Scan for the cell matching the given text and deliver its (x, y) coordinate at center. 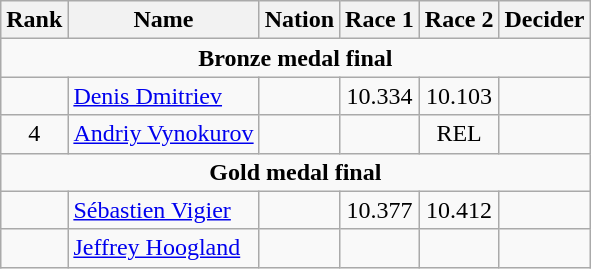
10.377 (380, 210)
10.334 (380, 96)
Gold medal final (296, 172)
Race 2 (459, 20)
10.412 (459, 210)
REL (459, 134)
Nation (299, 20)
Denis Dmitriev (164, 96)
Race 1 (380, 20)
Name (164, 20)
Decider (544, 20)
Jeffrey Hoogland (164, 248)
Sébastien Vigier (164, 210)
Rank (34, 20)
10.103 (459, 96)
Andriy Vynokurov (164, 134)
Bronze medal final (296, 58)
4 (34, 134)
